Capture the cell that displays the provided text and extract its [x, y] central coordinate. 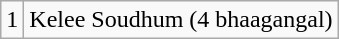
Kelee Soudhum (4 bhaagangal) [181, 20]
1 [12, 20]
